For the text-containing cell, return its midpoint in (X, Y) coordinate format. 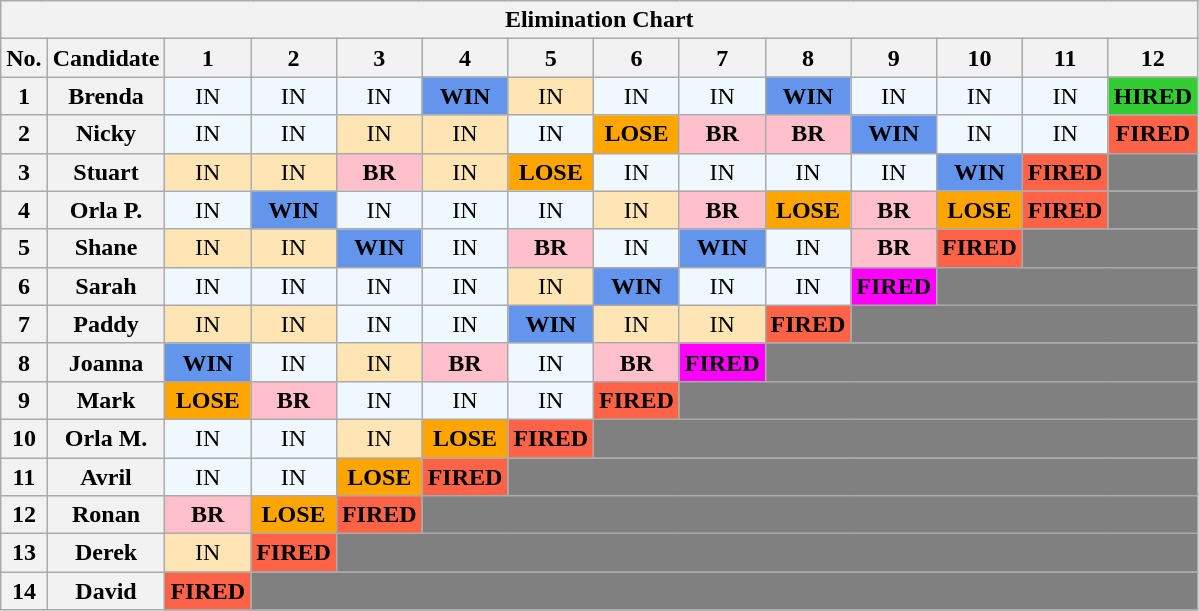
David (106, 591)
Joanna (106, 362)
Sarah (106, 286)
14 (24, 591)
Candidate (106, 58)
Mark (106, 400)
No. (24, 58)
HIRED (1153, 96)
Ronan (106, 515)
Stuart (106, 172)
13 (24, 553)
Orla M. (106, 438)
Brenda (106, 96)
Derek (106, 553)
Avril (106, 477)
Paddy (106, 324)
Orla P. (106, 210)
Elimination Chart (600, 20)
Shane (106, 248)
Nicky (106, 134)
